Extract the (X, Y) coordinate from the center of the cell holding the provided text.  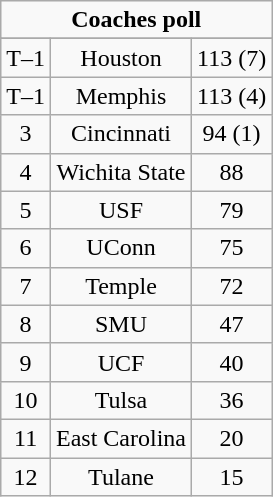
Memphis (120, 96)
88 (232, 172)
Wichita State (120, 172)
40 (232, 362)
Houston (120, 58)
15 (232, 477)
SMU (120, 324)
3 (26, 134)
East Carolina (120, 438)
10 (26, 400)
113 (4) (232, 96)
6 (26, 248)
75 (232, 248)
7 (26, 286)
79 (232, 210)
36 (232, 400)
Temple (120, 286)
11 (26, 438)
Coaches poll (136, 20)
5 (26, 210)
47 (232, 324)
Tulsa (120, 400)
8 (26, 324)
4 (26, 172)
94 (1) (232, 134)
USF (120, 210)
Tulane (120, 477)
9 (26, 362)
72 (232, 286)
20 (232, 438)
UConn (120, 248)
UCF (120, 362)
113 (7) (232, 58)
Cincinnati (120, 134)
12 (26, 477)
